Find where the given text appears and provide that cell's center as [X, Y] coordinate. 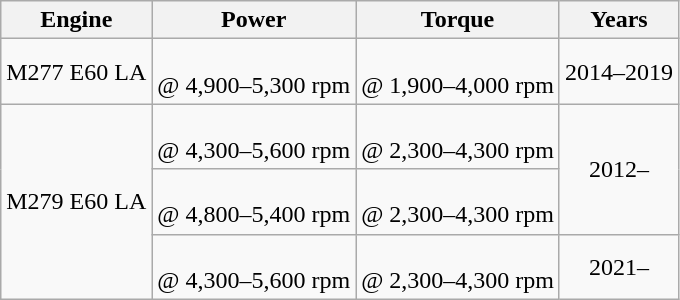
@ 4,900–5,300 rpm [254, 72]
M277 E60 LA [76, 72]
2012– [618, 169]
Engine [76, 20]
2014–2019 [618, 72]
@ 4,800–5,400 rpm [254, 202]
Years [618, 20]
Power [254, 20]
M279 E60 LA [76, 202]
2021– [618, 266]
@ 1,900–4,000 rpm [458, 72]
Torque [458, 20]
